Locate the cell with the specified text and output its (X, Y) center coordinate. 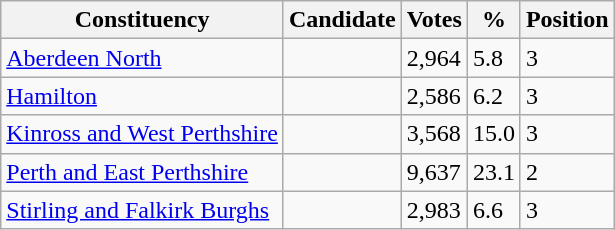
3,568 (434, 134)
Position (567, 20)
Stirling and Falkirk Burghs (142, 210)
Votes (434, 20)
Hamilton (142, 96)
5.8 (494, 58)
2 (567, 172)
15.0 (494, 134)
2,964 (434, 58)
6.6 (494, 210)
Candidate (342, 20)
% (494, 20)
2,983 (434, 210)
Kinross and West Perthshire (142, 134)
23.1 (494, 172)
6.2 (494, 96)
2,586 (434, 96)
Aberdeen North (142, 58)
9,637 (434, 172)
Perth and East Perthshire (142, 172)
Constituency (142, 20)
